Provide the (X, Y) coordinate of the cell's center where the given text is located.  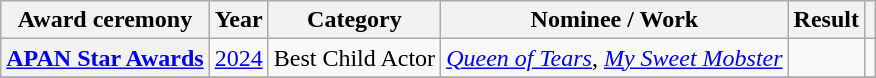
APAN Star Awards (105, 58)
Best Child Actor (354, 58)
Year (238, 20)
Nominee / Work (614, 20)
Result (826, 20)
2024 (238, 58)
Category (354, 20)
Queen of Tears, My Sweet Mobster (614, 58)
Award ceremony (105, 20)
